Output the (x, y) coordinate of the center of the cell containing the given text.  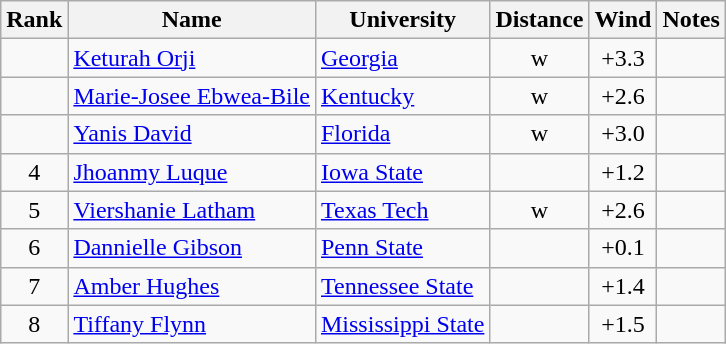
Wind (623, 20)
Tiffany Flynn (192, 324)
+3.0 (623, 134)
Mississippi State (402, 324)
7 (34, 286)
5 (34, 210)
Viershanie Latham (192, 210)
8 (34, 324)
Dannielle Gibson (192, 248)
+1.2 (623, 172)
Rank (34, 20)
+3.3 (623, 58)
Georgia (402, 58)
Name (192, 20)
+0.1 (623, 248)
Keturah Orji (192, 58)
4 (34, 172)
Notes (691, 20)
6 (34, 248)
Florida (402, 134)
University (402, 20)
+1.4 (623, 286)
Yanis David (192, 134)
Iowa State (402, 172)
+1.5 (623, 324)
Amber Hughes (192, 286)
Texas Tech (402, 210)
Jhoanmy Luque (192, 172)
Distance (540, 20)
Tennessee State (402, 286)
Kentucky (402, 96)
Penn State (402, 248)
Marie-Josee Ebwea-Bile (192, 96)
